Locate the cell with the specified text and output its [x, y] center coordinate. 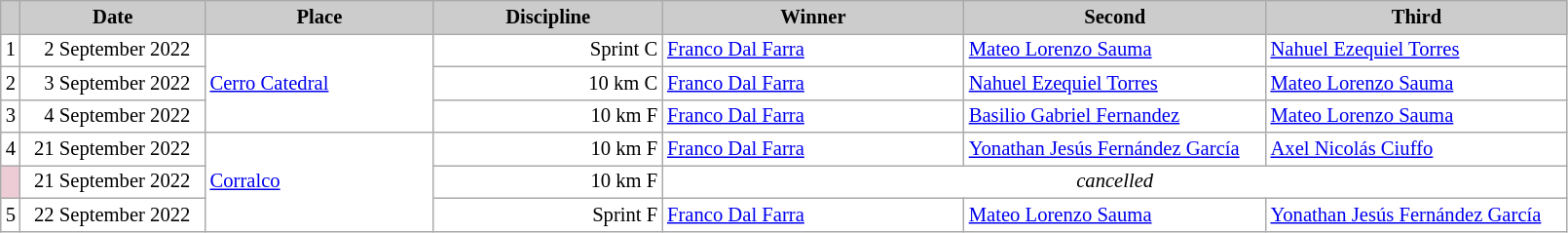
Second [1115, 17]
22 September 2022 [113, 214]
Date [113, 17]
Discipline [547, 17]
Axel Nicolás Ciuffo [1417, 149]
5 [11, 214]
3 [11, 116]
10 km C [547, 83]
Sprint C [547, 50]
4 September 2022 [113, 116]
cancelled [1114, 181]
Cerro Catedral [319, 82]
1 [11, 50]
Sprint F [547, 214]
2 [11, 83]
Winner [813, 17]
2 September 2022 [113, 50]
Basilio Gabriel Fernandez [1115, 116]
3 September 2022 [113, 83]
Place [319, 17]
4 [11, 149]
Third [1417, 17]
Corralco [319, 181]
